Determine the [X, Y] coordinate at the center of the cell enclosing the given text.  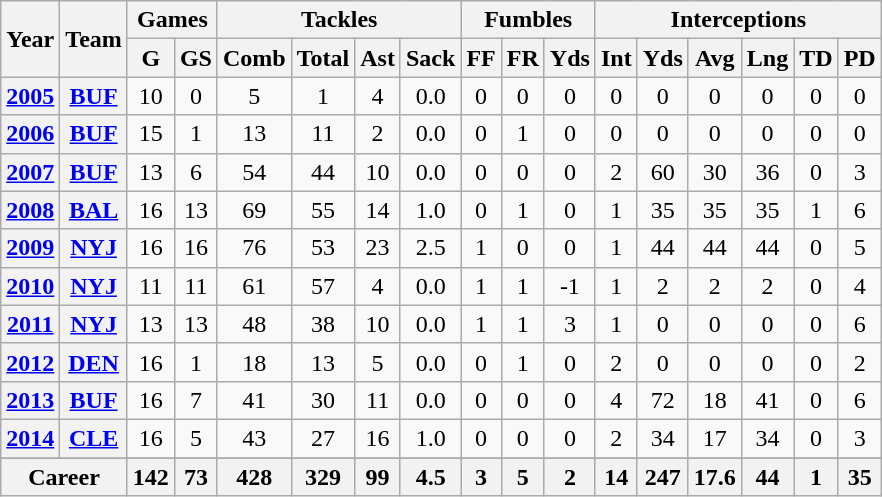
Interceptions [738, 20]
247 [662, 477]
2013 [30, 400]
Int [616, 58]
2014 [30, 438]
G [150, 58]
73 [196, 477]
TD [816, 58]
142 [150, 477]
48 [254, 324]
Sack [430, 58]
Tackles [338, 20]
55 [323, 210]
38 [323, 324]
17.6 [714, 477]
2005 [30, 96]
53 [323, 248]
7 [196, 400]
Games [172, 20]
72 [662, 400]
428 [254, 477]
FF [481, 58]
CLE [94, 438]
2011 [30, 324]
2007 [30, 172]
PD [860, 58]
61 [254, 286]
15 [150, 134]
329 [323, 477]
2006 [30, 134]
54 [254, 172]
Lng [767, 58]
2008 [30, 210]
17 [714, 438]
GS [196, 58]
Team [94, 39]
99 [378, 477]
2009 [30, 248]
Fumbles [528, 20]
43 [254, 438]
Avg [714, 58]
Total [323, 58]
76 [254, 248]
Career [64, 477]
2.5 [430, 248]
FR [522, 58]
2012 [30, 362]
BAL [94, 210]
4.5 [430, 477]
36 [767, 172]
-1 [570, 286]
60 [662, 172]
69 [254, 210]
27 [323, 438]
23 [378, 248]
Year [30, 39]
57 [323, 286]
Ast [378, 58]
DEN [94, 362]
Comb [254, 58]
2010 [30, 286]
